Scan for the cell matching the given text and deliver its (X, Y) coordinate at center. 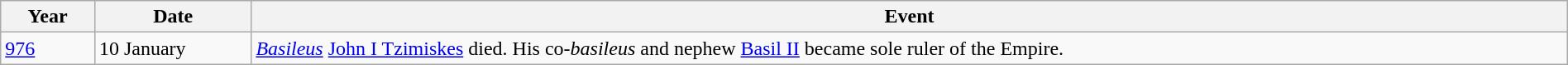
Basileus John I Tzimiskes died. His co-basileus and nephew Basil II became sole ruler of the Empire. (910, 48)
976 (48, 48)
Year (48, 17)
Date (172, 17)
Event (910, 17)
10 January (172, 48)
